Return the (X, Y) coordinate for the center point of the cell that contains the specified text.  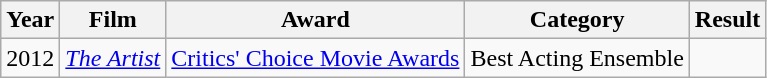
Result (727, 20)
Year (30, 20)
Film (113, 20)
Best Acting Ensemble (577, 58)
Critics' Choice Movie Awards (316, 58)
Category (577, 20)
Award (316, 20)
The Artist (113, 58)
2012 (30, 58)
